Extract the [x, y] coordinate from the center of the cell holding the provided text.  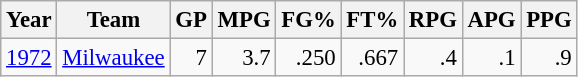
.667 [372, 58]
Team [114, 20]
FG% [308, 20]
Milwaukee [114, 58]
FT% [372, 20]
APG [492, 20]
.9 [549, 58]
.250 [308, 58]
GP [191, 20]
1972 [29, 58]
RPG [434, 20]
.4 [434, 58]
PPG [549, 20]
Year [29, 20]
3.7 [244, 58]
MPG [244, 20]
7 [191, 58]
.1 [492, 58]
